Extract the (x, y) coordinate from the center of the cell holding the provided text.  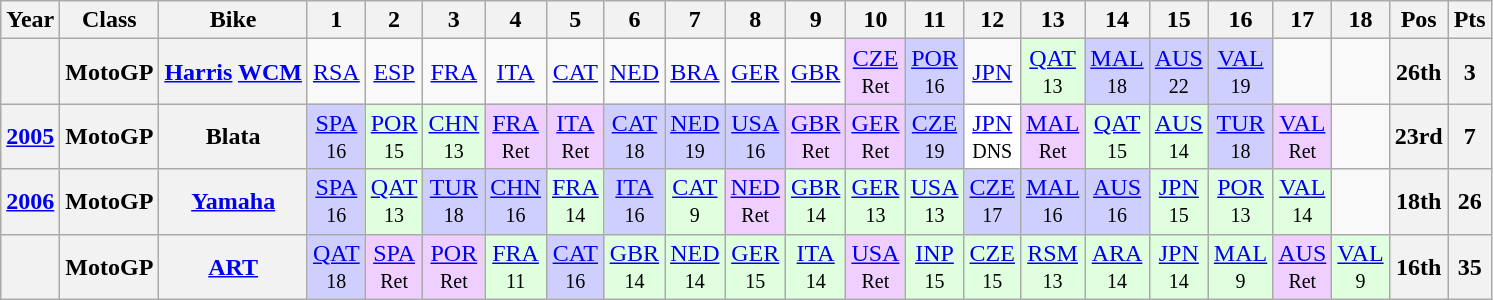
26th (1418, 72)
2006 (30, 202)
NED14 (695, 266)
GER (755, 72)
QAT15 (1117, 136)
VAL19 (1240, 72)
16 (1240, 20)
GBRRet (815, 136)
CAT16 (575, 266)
ITA (516, 72)
POR15 (394, 136)
23rd (1418, 136)
INP15 (934, 266)
18th (1418, 202)
POR16 (934, 72)
NED (634, 72)
35 (1470, 266)
JPNDNS (992, 136)
Year (30, 20)
Pos (1418, 20)
Harris WCM (234, 72)
FRA (454, 72)
FRA14 (575, 202)
FRARet (516, 136)
1 (336, 20)
6 (634, 20)
AUS14 (1178, 136)
CZERet (876, 72)
9 (815, 20)
Bike (234, 20)
ITARet (575, 136)
JPN (992, 72)
JPN15 (1178, 202)
JPN14 (1178, 266)
Pts (1470, 20)
AUS22 (1178, 72)
GERRet (876, 136)
18 (1360, 20)
MALRet (1052, 136)
MAL9 (1240, 266)
MAL16 (1052, 202)
CZE19 (934, 136)
VALRet (1302, 136)
POR13 (1240, 202)
ITA14 (815, 266)
CHN16 (516, 202)
CZE15 (992, 266)
AUSRet (1302, 266)
GER15 (755, 266)
AUS16 (1117, 202)
26 (1470, 202)
14 (1117, 20)
ESP (394, 72)
VAL9 (1360, 266)
4 (516, 20)
QAT18 (336, 266)
10 (876, 20)
VAL14 (1302, 202)
PORRet (454, 266)
SPARet (394, 266)
USARet (876, 266)
NEDRet (755, 202)
ITA16 (634, 202)
Yamaha (234, 202)
NED19 (695, 136)
Class (110, 20)
CAT18 (634, 136)
BRA (695, 72)
CAT (575, 72)
8 (755, 20)
13 (1052, 20)
15 (1178, 20)
2005 (30, 136)
CZE17 (992, 202)
5 (575, 20)
CHN13 (454, 136)
11 (934, 20)
12 (992, 20)
ART (234, 266)
ARA14 (1117, 266)
GBR (815, 72)
RSA (336, 72)
CAT9 (695, 202)
MAL18 (1117, 72)
2 (394, 20)
GER13 (876, 202)
USA13 (934, 202)
Blata (234, 136)
FRA11 (516, 266)
17 (1302, 20)
RSM13 (1052, 266)
16th (1418, 266)
USA16 (755, 136)
